Scan for the cell matching the given text and deliver its [x, y] coordinate at center. 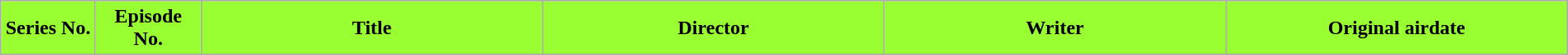
Original airdate [1396, 28]
Series No. [48, 28]
Director [713, 28]
Episode No. [148, 28]
Writer [1055, 28]
Title [372, 28]
